Provide the [x, y] coordinate of the cell's center where the given text is located.  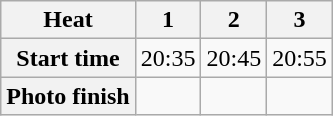
20:35 [168, 58]
20:55 [300, 58]
20:45 [234, 58]
Start time [68, 58]
Photo finish [68, 96]
3 [300, 20]
1 [168, 20]
Heat [68, 20]
2 [234, 20]
